Return (X, Y) of the center of cell containing provided text 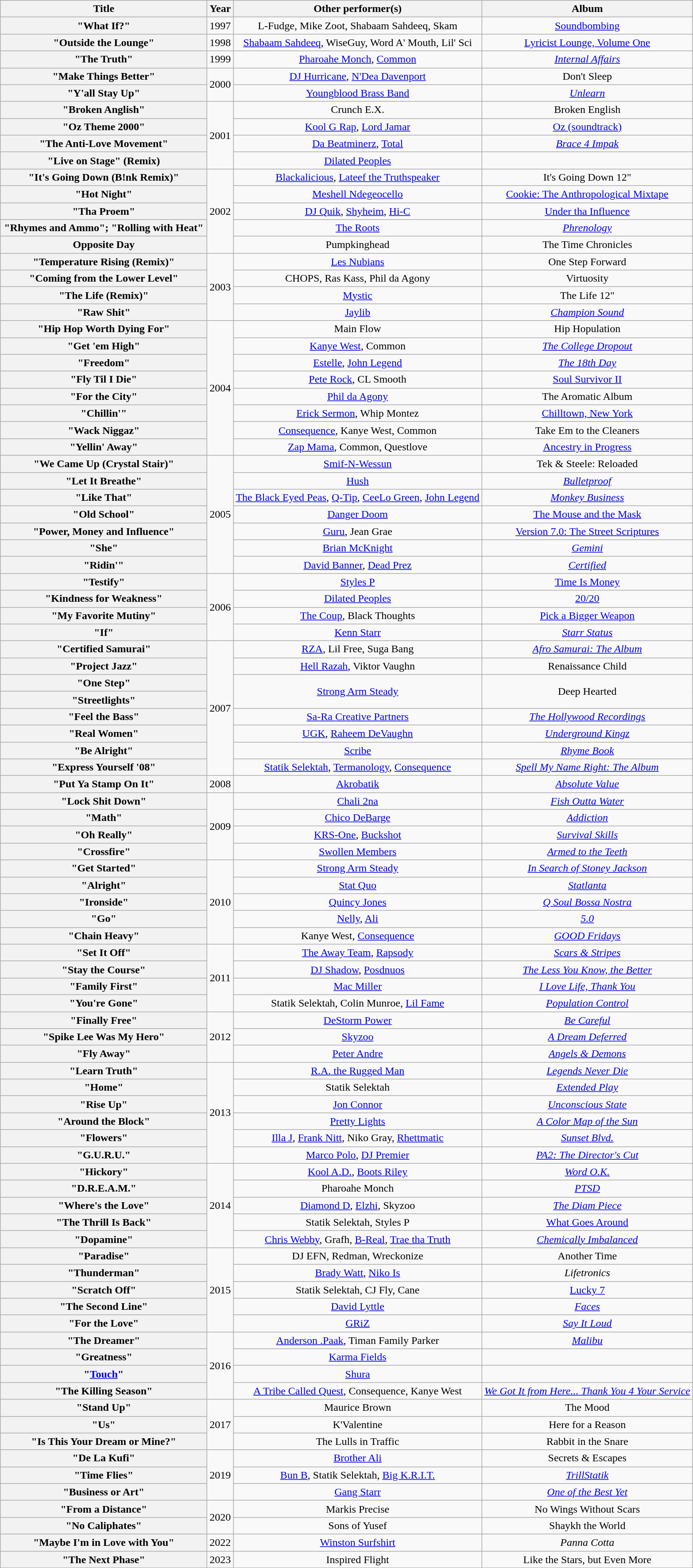
"Get Started" (104, 868)
Smif-N-Wessun (358, 464)
Underground Kingz (587, 733)
"Project Jazz" (104, 666)
5.0 (587, 919)
Shura (358, 1374)
TrillStatik (587, 1475)
Here for a Reason (587, 1425)
R.A. the Rugged Man (358, 1071)
Angels & Demons (587, 1054)
"For the City" (104, 396)
2011 (221, 978)
2012 (221, 1037)
"G.U.R.U." (104, 1155)
David Banner, Dead Prez (358, 565)
"From a Distance" (104, 1509)
GOOD Fridays (587, 936)
"Chillin'" (104, 413)
2009 (221, 826)
Statik Selektah (358, 1088)
"Real Women" (104, 733)
Oz (soundtrack) (587, 127)
2007 (221, 708)
"Thunderman" (104, 1273)
The Coup, Black Thoughts (358, 616)
"Get 'em High" (104, 346)
"De La Kufi" (104, 1458)
Shabaam Sahdeeq, WiseGuy, Word A' Mouth, Lil' Sci (358, 43)
"Where's the Love" (104, 1205)
Chico DeBarge (358, 818)
"My Favorite Mutiny" (104, 616)
Guru, Jean Grae (358, 531)
Champion Sound (587, 312)
"Fly Away" (104, 1054)
Skyzoo (358, 1037)
2006 (221, 607)
Statik Selektah, CJ Fly, Cane (358, 1290)
The Mood (587, 1408)
DeStorm Power (358, 1020)
Secrets & Escapes (587, 1458)
"Ridin'" (104, 565)
DJ EFN, Redman, Wreckonize (358, 1256)
"Chain Heavy" (104, 936)
The Away Team, Rapsody (358, 952)
"Testify" (104, 582)
Title (104, 9)
"No Caliphates" (104, 1525)
2008 (221, 784)
Maurice Brown (358, 1408)
"Touch" (104, 1374)
Chilltown, New York (587, 413)
"Hickory" (104, 1172)
Opposite Day (104, 245)
2003 (221, 287)
Ancestry in Progress (587, 447)
"Time Flies" (104, 1475)
Say It Loud (587, 1324)
Version 7.0: The Street Scriptures (587, 531)
Statik Selektah, Colin Munroe, Lil Fame (358, 1003)
Chris Webby, Grafh, B-Real, Trae tha Truth (358, 1239)
"Outside the Lounge" (104, 43)
Les Nubians (358, 262)
Estelle, John Legend (358, 363)
Illa J, Frank Nitt, Niko Gray, Rhettmatic (358, 1138)
"Oz Theme 2000" (104, 127)
"Hip Hop Worth Dying For" (104, 329)
Survival Skills (587, 835)
"Feel the Bass" (104, 716)
What Goes Around (587, 1222)
The Hollywood Recordings (587, 716)
Starr Status (587, 632)
"The Killing Season" (104, 1391)
"Math" (104, 818)
The Roots (358, 228)
K'Valentine (358, 1425)
L-Fudge, Mike Zoot, Shabaam Sahdeeq, Skam (358, 26)
Pete Rock, CL Smooth (358, 379)
The Time Chronicles (587, 245)
Chemically Imbalanced (587, 1239)
"Business or Art" (104, 1492)
Don't Sleep (587, 76)
"Streetlights" (104, 700)
"Set It Off" (104, 952)
KRS-One, Buckshot (358, 835)
Brian McKnight (358, 548)
Panna Cotta (587, 1542)
Cookie: The Anthropological Mixtape (587, 194)
Da Beatminerz, Total (358, 143)
Other performer(s) (358, 9)
The Black Eyed Peas, Q-Tip, CeeLo Green, John Legend (358, 498)
"Power, Money and Influence" (104, 531)
"Make Things Better" (104, 76)
No Wings Without Scars (587, 1509)
"Home" (104, 1088)
2013 (221, 1113)
Spell My Name Right: The Album (587, 767)
Tek & Steele: Reloaded (587, 464)
"Flowers" (104, 1138)
Pharoahe Monch (358, 1189)
Phrenology (587, 228)
PA2: The Director's Cut (587, 1155)
Another Time (587, 1256)
20/20 (587, 599)
Pumpkinghead (358, 245)
David Lyttle (358, 1307)
"Us" (104, 1425)
Bun B, Statik Selektah, Big K.R.I.T. (358, 1475)
Armed to the Teeth (587, 852)
"For the Love" (104, 1324)
Deep Hearted (587, 691)
Rabbit in the Snare (587, 1441)
"Temperature Rising (Remix)" (104, 262)
"Express Yourself '08" (104, 767)
Phil da Agony (358, 396)
"Freedom" (104, 363)
2004 (221, 388)
Blackalicious, Lateef the Truthspeaker (358, 177)
"Fly Til I Die" (104, 379)
Shaykh the World (587, 1525)
2001 (221, 135)
"Raw Shit" (104, 312)
Faces (587, 1307)
Peter Andre (358, 1054)
"Learn Truth" (104, 1071)
"Dopamine" (104, 1239)
"The Second Line" (104, 1307)
"The Truth" (104, 59)
Be Careful (587, 1020)
One Step Forward (587, 262)
"The Anti-Love Movement" (104, 143)
"The Thrill Is Back" (104, 1222)
"Oh Really" (104, 835)
2017 (221, 1425)
"It's Going Down (B!nk Remix)" (104, 177)
Bulletproof (587, 480)
Meshell Ndegeocello (358, 194)
The Less You Know, the Better (587, 969)
2020 (221, 1517)
Jon Connor (358, 1104)
RZA, Lil Free, Suga Bang (358, 649)
Brother Ali (358, 1458)
Karma Fields (358, 1357)
Take Em to the Cleaners (587, 430)
2019 (221, 1475)
"Rhymes and Ammo"; "Rolling with Heat" (104, 228)
Unlearn (587, 93)
The Life 12" (587, 295)
Nelly, Ali (358, 919)
Youngblood Brass Band (358, 93)
In Search of Stoney Jackson (587, 868)
Quincy Jones (358, 902)
2000 (221, 85)
The Lulls in Traffic (358, 1441)
"What If?" (104, 26)
"Coming from the Lower Level" (104, 279)
"Tha Proem" (104, 211)
"D.R.E.A.M." (104, 1189)
A Dream Deferred (587, 1037)
Sons of Yusef (358, 1525)
Diamond D, Elzhi, Skyzoo (358, 1205)
2016 (221, 1366)
1997 (221, 26)
"Crossfire" (104, 852)
The 18th Day (587, 363)
Fish Outta Water (587, 801)
Stat Quo (358, 885)
Statik Selektah, Termanology, Consequence (358, 767)
A Color Map of the Sun (587, 1121)
2002 (221, 211)
Kool G Rap, Lord Jamar (358, 127)
"Around the Block" (104, 1121)
"Paradise" (104, 1256)
"Kindness for Weakness" (104, 599)
DJ Quik, Shyheim, Hi-C (358, 211)
"Let It Breathe" (104, 480)
Danger Doom (358, 515)
Afro Samurai: The Album (587, 649)
"Lock Shit Down" (104, 801)
"Like That" (104, 498)
Consequence, Kanye West, Common (358, 430)
Sa-Ra Creative Partners (358, 716)
1998 (221, 43)
Gang Starr (358, 1492)
"Rise Up" (104, 1104)
Absolute Value (587, 784)
Hush (358, 480)
Unconscious State (587, 1104)
"Certified Samurai" (104, 649)
Kanye West, Consequence (358, 936)
"Family First" (104, 986)
Statlanta (587, 885)
Internal Affairs (587, 59)
"You're Gone" (104, 1003)
"The Life (Remix)" (104, 295)
Winston Surfshirt (358, 1542)
"Broken Anglish" (104, 110)
Certified (587, 565)
"We Came Up (Crystal Stair)" (104, 464)
Scribe (358, 751)
"Alright" (104, 885)
"One Step" (104, 683)
DJ Hurricane, N'Dea Davenport (358, 76)
Kenn Starr (358, 632)
Jaylib (358, 312)
One of the Best Yet (587, 1492)
Under tha Influence (587, 211)
Erick Sermon, Whip Montez (358, 413)
Lucky 7 (587, 1290)
Legends Never Die (587, 1071)
Sunset Blvd. (587, 1138)
Q Soul Bossa Nostra (587, 902)
"Be Alright" (104, 751)
Album (587, 9)
Pick a Bigger Weapon (587, 616)
Scars & Stripes (587, 952)
"Stay the Course" (104, 969)
2005 (221, 514)
Rhyme Book (587, 751)
Kool A.D., Boots Riley (358, 1172)
It's Going Down 12" (587, 177)
Hip Hopulation (587, 329)
Marco Polo, DJ Premier (358, 1155)
2015 (221, 1289)
"Hot Night" (104, 194)
Swollen Members (358, 852)
2014 (221, 1205)
Statik Selektah, Styles P (358, 1222)
"Yellin' Away" (104, 447)
"Go" (104, 919)
Lifetronics (587, 1273)
"Put Ya Stamp On It" (104, 784)
Brace 4 Impak (587, 143)
Mac Miller (358, 986)
Brady Watt, Niko Is (358, 1273)
Year (221, 9)
2022 (221, 1542)
We Got It from Here... Thank You 4 Your Service (587, 1391)
UGK, Raheem DeVaughn (358, 733)
Markis Precise (358, 1509)
The Mouse and the Mask (587, 515)
Lyricist Lounge, Volume One (587, 43)
The Diam Piece (587, 1205)
"Ironside" (104, 902)
Virtuosity (587, 279)
Zap Mama, Common, Questlove (358, 447)
A Tribe Called Quest, Consequence, Kanye West (358, 1391)
Styles P (358, 582)
2023 (221, 1559)
Pretty Lights (358, 1121)
"Maybe I'm in Love with You" (104, 1542)
Extended Play (587, 1088)
1999 (221, 59)
"Old School" (104, 515)
The Aromatic Album (587, 396)
DJ Shadow, Posdnuos (358, 969)
"The Dreamer" (104, 1340)
"If" (104, 632)
CHOPS, Ras Kass, Phil da Agony (358, 279)
Addiction (587, 818)
Inspired Flight (358, 1559)
Hell Razah, Viktor Vaughn (358, 666)
"Greatness" (104, 1357)
Word O.K. (587, 1172)
Gemini (587, 548)
"She" (104, 548)
Pharoahe Monch, Common (358, 59)
"Live on Stage" (Remix) (104, 160)
Monkey Business (587, 498)
"Finally Free" (104, 1020)
Population Control (587, 1003)
Renaissance Child (587, 666)
"Stand Up" (104, 1408)
Malibu (587, 1340)
Anderson .Paak, Timan Family Parker (358, 1340)
PTSD (587, 1189)
Kanye West, Common (358, 346)
2010 (221, 902)
"Wack Niggaz" (104, 430)
"Is This Your Dream or Mine?" (104, 1441)
Soul Survivor II (587, 379)
I Love Life, Thank You (587, 986)
Soundbombing (587, 26)
Main Flow (358, 329)
Time Is Money (587, 582)
"Y'all Stay Up" (104, 93)
Broken English (587, 110)
Chali 2na (358, 801)
"Scratch Off" (104, 1290)
"Spike Lee Was My Hero" (104, 1037)
Like the Stars, but Even More (587, 1559)
Akrobatik (358, 784)
"The Next Phase" (104, 1559)
GRiZ (358, 1324)
The College Dropout (587, 346)
Mystic (358, 295)
Crunch E.X. (358, 110)
